For the text-containing cell, return its midpoint in (X, Y) coordinate format. 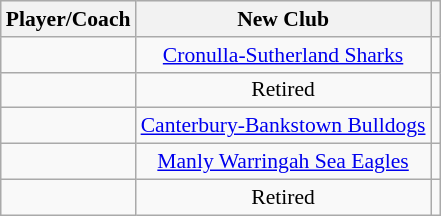
Manly Warringah Sea Eagles (284, 162)
Player/Coach (68, 19)
New Club (284, 19)
Cronulla-Sutherland Sharks (284, 55)
Canterbury-Bankstown Bulldogs (284, 126)
